Capture the cell that displays the provided text and extract its [X, Y] central coordinate. 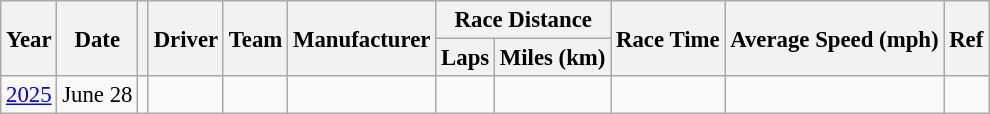
Race Distance [524, 20]
Team [255, 38]
Race Time [668, 38]
Date [98, 38]
Average Speed (mph) [834, 38]
Miles (km) [552, 58]
2025 [29, 95]
Ref [966, 38]
Laps [466, 58]
June 28 [98, 95]
Manufacturer [362, 38]
Driver [186, 38]
Year [29, 38]
